Scan for the cell matching the given text and deliver its [X, Y] coordinate at center. 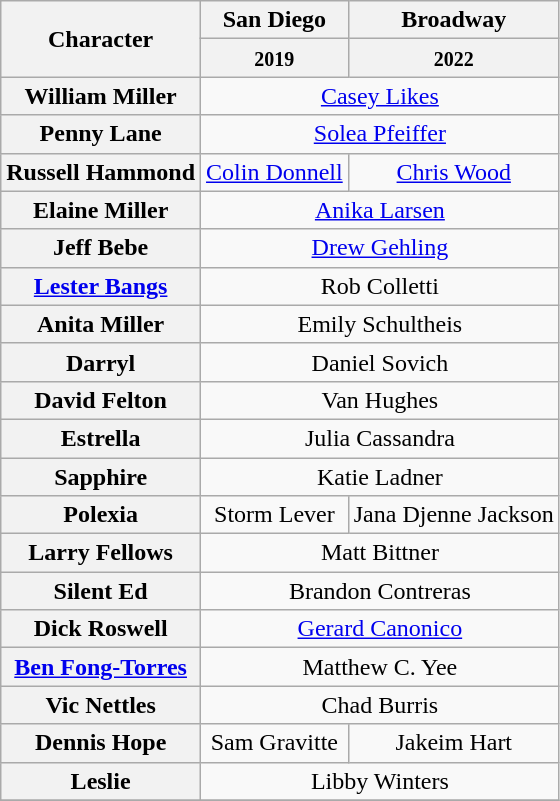
Dennis Hope [101, 743]
Penny Lane [101, 134]
Drew Gehling [380, 248]
Matt Bittner [380, 553]
Elaine Miller [101, 210]
William Miller [101, 96]
Rob Colletti [380, 286]
2022 [454, 58]
Brandon Contreras [380, 591]
Jana Djenne Jackson [454, 515]
Matthew C. Yee [380, 667]
Gerard Canonico [380, 629]
Katie Ladner [380, 477]
San Diego [275, 20]
Estrella [101, 438]
Sapphire [101, 477]
David Felton [101, 400]
Anita Miller [101, 324]
Jakeim Hart [454, 743]
Broadway [454, 20]
Van Hughes [380, 400]
Daniel Sovich [380, 362]
Russell Hammond [101, 172]
Libby Winters [380, 781]
Casey Likes [380, 96]
2019 [275, 58]
Character [101, 39]
Vic Nettles [101, 705]
Dick Roswell [101, 629]
Leslie [101, 781]
Emily Schultheis [380, 324]
Storm Lever [275, 515]
Jeff Bebe [101, 248]
Ben Fong-Torres [101, 667]
Chris Wood [454, 172]
Colin Donnell [275, 172]
Larry Fellows [101, 553]
Anika Larsen [380, 210]
Silent Ed [101, 591]
Solea Pfeiffer [380, 134]
Lester Bangs [101, 286]
Polexia [101, 515]
Julia Cassandra [380, 438]
Chad Burris [380, 705]
Darryl [101, 362]
Sam Gravitte [275, 743]
